Return [X, Y] of the center of cell containing provided text 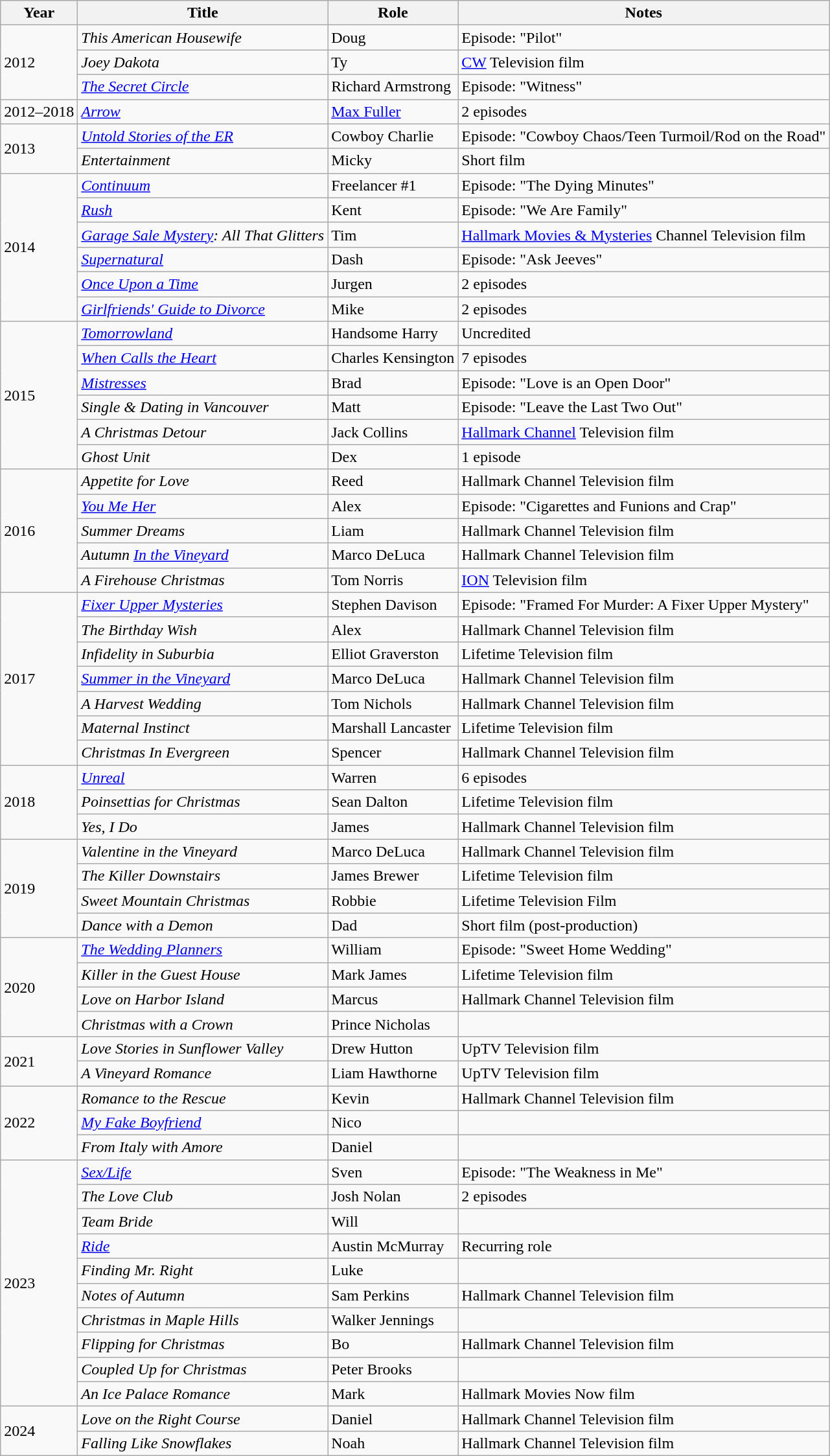
Micky [393, 161]
James [393, 827]
Short film [644, 161]
Warren [393, 778]
A Vineyard Romance [203, 1073]
Charles Kensington [393, 358]
Tomorrowland [203, 334]
2020 [39, 987]
A Firehouse Christmas [203, 580]
Hallmark Movies Now film [644, 1394]
Sex/Life [203, 1172]
Dash [393, 259]
Notes [644, 13]
Episode: "Pilot" [644, 38]
Fixer Upper Mysteries [203, 605]
Spencer [393, 753]
7 episodes [644, 358]
Sean Dalton [393, 802]
Mark James [393, 975]
Austin McMurray [393, 1246]
Short film (post-production) [644, 925]
Episode: "Witness" [644, 87]
2014 [39, 247]
Nico [393, 1123]
Episode: "Cigarettes and Funions and Crap" [644, 506]
Liam Hawthorne [393, 1073]
2013 [39, 148]
Max Fuller [393, 111]
The Birthday Wish [203, 629]
Valentine in the Vineyard [203, 851]
2024 [39, 1431]
Uncredited [644, 334]
Maternal Instinct [203, 728]
Matt [393, 408]
Kevin [393, 1098]
Yes, I Do [203, 827]
Episode: "Leave the Last Two Out" [644, 408]
Ghost Unit [203, 457]
Noah [393, 1443]
Recurring role [644, 1246]
Year [39, 13]
Luke [393, 1271]
Killer in the Guest House [203, 975]
Love on Harbor Island [203, 999]
Untold Stories of the ER [203, 136]
2021 [39, 1061]
Stephen Davison [393, 605]
2018 [39, 802]
Romance to the Rescue [203, 1098]
My Fake Boyfriend [203, 1123]
Summer in the Vineyard [203, 678]
Sam Perkins [393, 1295]
Team Bride [203, 1221]
The Secret Circle [203, 87]
Will [393, 1221]
Liam [393, 531]
Title [203, 13]
Rush [203, 210]
A Harvest Wedding [203, 703]
Jack Collins [393, 432]
Infidelity in Suburbia [203, 654]
Peter Brooks [393, 1369]
2012 [39, 62]
Walker Jennings [393, 1320]
Love Stories in Sunflower Valley [203, 1048]
Marshall Lancaster [393, 728]
2019 [39, 888]
Unreal [203, 778]
Tom Nichols [393, 703]
Sweet Mountain Christmas [203, 901]
When Calls the Heart [203, 358]
Love on the Right Course [203, 1418]
Once Upon a Time [203, 284]
6 episodes [644, 778]
Christmas in Maple Hills [203, 1320]
A Christmas Detour [203, 432]
Christmas with a Crown [203, 1024]
Handsome Harry [393, 334]
2022 [39, 1123]
Flipping for Christmas [203, 1345]
Episode: "Cowboy Chaos/Teen Turmoil/Rod on the Road" [644, 136]
Summer Dreams [203, 531]
The Love Club [203, 1197]
James Brewer [393, 876]
The Wedding Planners [203, 950]
Prince Nicholas [393, 1024]
Josh Nolan [393, 1197]
2012–2018 [39, 111]
Episode: "The Dying Minutes" [644, 185]
Tim [393, 235]
Appetite for Love [203, 481]
Coupled Up for Christmas [203, 1369]
Christmas In Evergreen [203, 753]
William [393, 950]
This American Housewife [203, 38]
Bo [393, 1345]
Episode: "Sweet Home Wedding" [644, 950]
Episode: "The Weakness in Me" [644, 1172]
Reed [393, 481]
Notes of Autumn [203, 1295]
Kent [393, 210]
CW Television film [644, 62]
Arrow [203, 111]
The Killer Downstairs [203, 876]
Elliot Graverston [393, 654]
Episode: "We Are Family" [644, 210]
Joey Dakota [203, 62]
Poinsettias for Christmas [203, 802]
Marcus [393, 999]
Finding Mr. Right [203, 1271]
ION Television film [644, 580]
Dance with a Demon [203, 925]
Drew Hutton [393, 1048]
Robbie [393, 901]
Brad [393, 383]
Richard Armstrong [393, 87]
Supernatural [203, 259]
Doug [393, 38]
Lifetime Television Film [644, 901]
Episode: "Framed For Murder: A Fixer Upper Mystery" [644, 605]
Autumn In the Vineyard [203, 555]
Ty [393, 62]
Dex [393, 457]
Single & Dating in Vancouver [203, 408]
Mark [393, 1394]
Role [393, 13]
An Ice Palace Romance [203, 1394]
Ride [203, 1246]
2015 [39, 395]
Girlfriends' Guide to Divorce [203, 309]
From Italy with Amore [203, 1148]
Falling Like Snowflakes [203, 1443]
Dad [393, 925]
Jurgen [393, 284]
2017 [39, 678]
Freelancer #1 [393, 185]
Continuum [203, 185]
Mike [393, 309]
Garage Sale Mystery: All That Glitters [203, 235]
Sven [393, 1172]
You Me Her [203, 506]
2016 [39, 531]
1 episode [644, 457]
Tom Norris [393, 580]
Episode: "Ask Jeeves" [644, 259]
Cowboy Charlie [393, 136]
Mistresses [203, 383]
Episode: "Love is an Open Door" [644, 383]
Entertainment [203, 161]
2023 [39, 1283]
Hallmark Movies & Mysteries Channel Television film [644, 235]
